From the cell containing the given text, extract its center point as [x, y] coordinate. 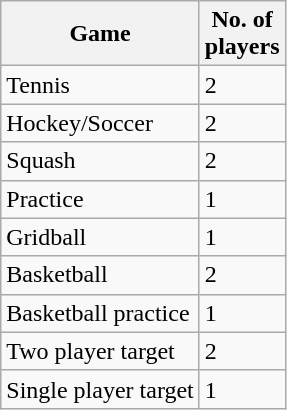
Single player target [100, 389]
Tennis [100, 85]
Hockey/Soccer [100, 123]
Basketball [100, 275]
Basketball practice [100, 313]
Squash [100, 161]
No. ofplayers [242, 34]
Game [100, 34]
Gridball [100, 237]
Practice [100, 199]
Two player target [100, 351]
